Identify which cell holds the provided text, then report its (x, y) central coordinate. 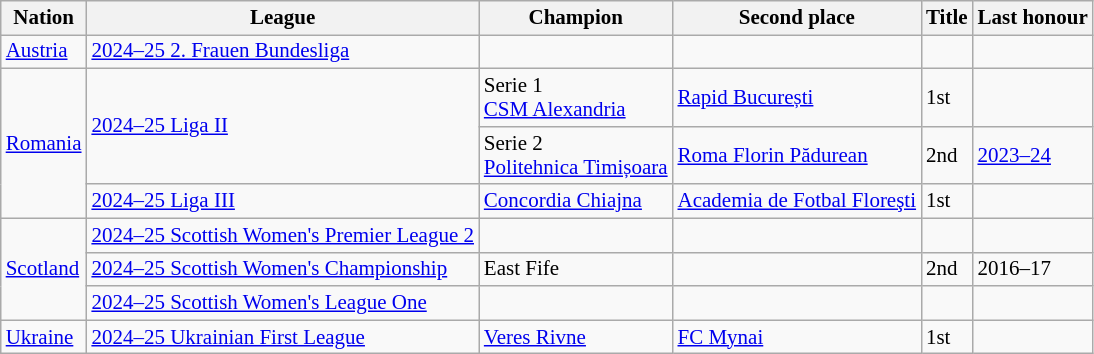
Concordia Chiajna (576, 201)
Serie 1 CSM Alexandria (576, 98)
Nation (44, 18)
Roma Florin Pădurean (797, 155)
2024–25 Ukrainian First League (282, 337)
2024–25 Liga III (282, 201)
2024–25 2. Frauen Bundesliga (282, 52)
2023–24 (1033, 155)
FC Mynai (797, 337)
Last honour (1033, 18)
2024–25 Scottish Women's League One (282, 303)
Rapid București (797, 98)
League (282, 18)
East Fife (576, 269)
Ukraine (44, 337)
Scotland (44, 269)
2024–25 Scottish Women's Championship (282, 269)
Serie 2 Politehnica Timișoara (576, 155)
Romania (44, 144)
Veres Rivne (576, 337)
Champion (576, 18)
Austria (44, 52)
2016–17 (1033, 269)
Second place (797, 18)
Academia de Fotbal Floreşti (797, 201)
2024–25 Liga II (282, 127)
2024–25 Scottish Women's Premier League 2 (282, 235)
Title (947, 18)
